Return (X, Y) of the center of cell containing provided text 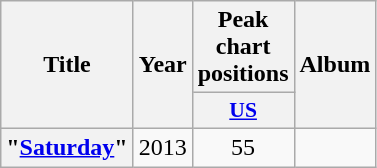
"Saturday" (67, 147)
Title (67, 65)
55 (243, 147)
Peak chart positions (243, 47)
Album (335, 65)
US (243, 111)
2013 (162, 147)
Year (162, 65)
